Capture the cell that displays the provided text and extract its [x, y] central coordinate. 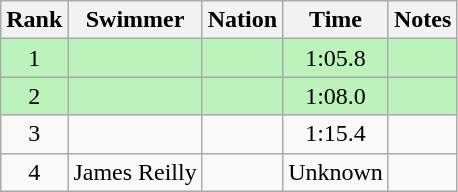
Nation [242, 20]
4 [34, 172]
Unknown [336, 172]
Time [336, 20]
1:05.8 [336, 58]
Notes [422, 20]
2 [34, 96]
1:08.0 [336, 96]
James Reilly [135, 172]
Rank [34, 20]
Swimmer [135, 20]
1 [34, 58]
3 [34, 134]
1:15.4 [336, 134]
